Capture the cell that displays the provided text and extract its (x, y) central coordinate. 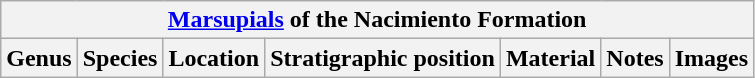
Stratigraphic position (383, 58)
Genus (39, 58)
Images (711, 58)
Marsupials of the Nacimiento Formation (378, 20)
Species (120, 58)
Material (550, 58)
Location (214, 58)
Notes (635, 58)
